Locate the cell with the specified text and output its (X, Y) center coordinate. 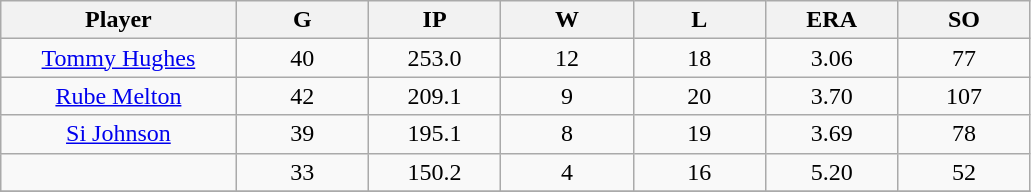
107 (964, 96)
3.69 (831, 134)
Player (118, 20)
42 (302, 96)
209.1 (434, 96)
18 (699, 58)
Rube Melton (118, 96)
77 (964, 58)
39 (302, 134)
3.06 (831, 58)
5.20 (831, 172)
150.2 (434, 172)
IP (434, 20)
16 (699, 172)
40 (302, 58)
78 (964, 134)
4 (567, 172)
W (567, 20)
253.0 (434, 58)
12 (567, 58)
19 (699, 134)
195.1 (434, 134)
SO (964, 20)
33 (302, 172)
20 (699, 96)
3.70 (831, 96)
52 (964, 172)
Si Johnson (118, 134)
L (699, 20)
G (302, 20)
Tommy Hughes (118, 58)
8 (567, 134)
9 (567, 96)
ERA (831, 20)
